For the text-containing cell, return its midpoint in [X, Y] coordinate format. 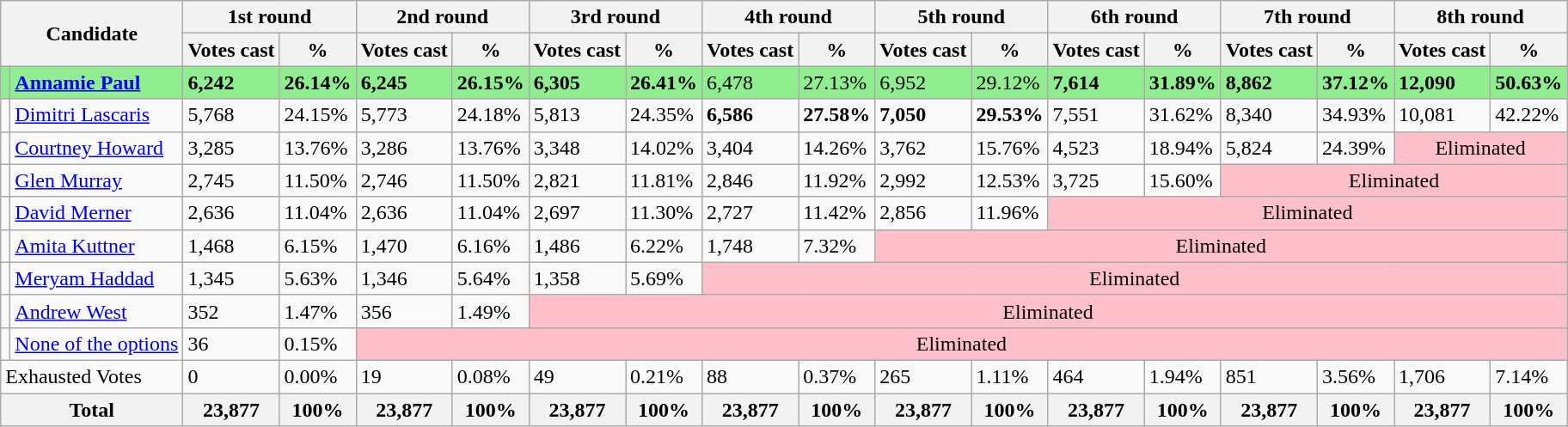
None of the options [96, 344]
Annamie Paul [96, 82]
31.89% [1183, 82]
3,725 [1096, 180]
1,706 [1442, 376]
851 [1269, 376]
5th round [961, 17]
2,821 [577, 180]
6.22% [664, 246]
7th round [1307, 17]
3,404 [750, 148]
37.12% [1355, 82]
12,090 [1442, 82]
Amita Kuttner [96, 246]
Glen Murray [96, 180]
5,824 [1269, 148]
6,586 [750, 115]
7.14% [1528, 376]
34.93% [1355, 115]
6,952 [923, 82]
88 [750, 376]
8,340 [1269, 115]
27.13% [837, 82]
Candidate [92, 34]
6,242 [231, 82]
3rd round [616, 17]
2,856 [923, 213]
1,486 [577, 246]
Exhausted Votes [92, 376]
6.15% [318, 246]
1.49% [490, 311]
7,050 [923, 115]
1.94% [1183, 376]
3.56% [1355, 376]
356 [404, 311]
49 [577, 376]
24.35% [664, 115]
8,862 [1269, 82]
1.47% [318, 311]
8th round [1480, 17]
3,286 [404, 148]
11.30% [664, 213]
Meryam Haddad [96, 278]
26.41% [664, 82]
11.96% [1009, 213]
5,773 [404, 115]
3,348 [577, 148]
1,468 [231, 246]
12.53% [1009, 180]
2,746 [404, 180]
3,762 [923, 148]
5.64% [490, 278]
0.37% [837, 376]
0.21% [664, 376]
24.15% [318, 115]
1,346 [404, 278]
26.14% [318, 82]
26.15% [490, 82]
27.58% [837, 115]
6,245 [404, 82]
15.76% [1009, 148]
5,768 [231, 115]
David Merner [96, 213]
6th round [1135, 17]
5.63% [318, 278]
24.39% [1355, 148]
4th round [789, 17]
18.94% [1183, 148]
1,358 [577, 278]
Total [92, 410]
14.26% [837, 148]
42.22% [1528, 115]
50.63% [1528, 82]
1st round [270, 17]
2,992 [923, 180]
2,727 [750, 213]
2,846 [750, 180]
2,745 [231, 180]
24.18% [490, 115]
6,305 [577, 82]
1,470 [404, 246]
Dimitri Lascaris [96, 115]
7,614 [1096, 82]
0.00% [318, 376]
7.32% [837, 246]
0.15% [318, 344]
0.08% [490, 376]
6,478 [750, 82]
1.11% [1009, 376]
352 [231, 311]
11.92% [837, 180]
1,748 [750, 246]
2,697 [577, 213]
2nd round [442, 17]
31.62% [1183, 115]
11.42% [837, 213]
4,523 [1096, 148]
Courtney Howard [96, 148]
36 [231, 344]
1,345 [231, 278]
14.02% [664, 148]
7,551 [1096, 115]
11.81% [664, 180]
Andrew West [96, 311]
0 [231, 376]
464 [1096, 376]
15.60% [1183, 180]
5,813 [577, 115]
29.53% [1009, 115]
19 [404, 376]
29.12% [1009, 82]
265 [923, 376]
5.69% [664, 278]
10,081 [1442, 115]
6.16% [490, 246]
3,285 [231, 148]
